Pinpoint the cell where the given text exists, returning its [x, y] midpoint coordinate. 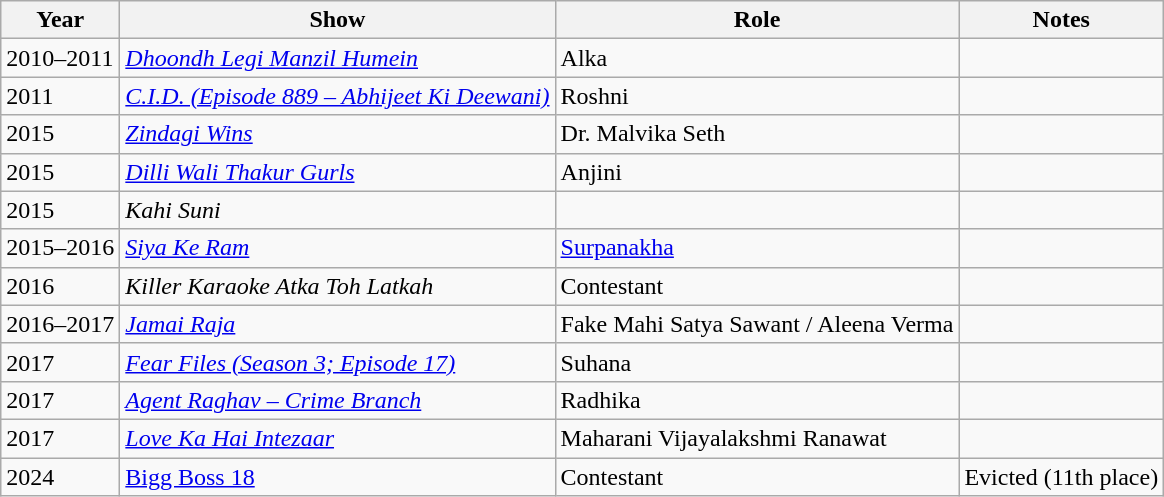
Killer Karaoke Atka Toh Latkah [338, 286]
C.I.D. (Episode 889 – Abhijeet Ki Deewani) [338, 96]
Suhana [757, 362]
Jamai Raja [338, 324]
2015–2016 [60, 248]
Year [60, 20]
Kahi Suni [338, 210]
2010–2011 [60, 58]
Dr. Malvika Seth [757, 134]
Dhoondh Legi Manzil Humein [338, 58]
Zindagi Wins [338, 134]
Siya Ke Ram [338, 248]
Bigg Boss 18 [338, 477]
2024 [60, 477]
Fake Mahi Satya Sawant / Aleena Verma [757, 324]
Evicted (11th place) [1062, 477]
Notes [1062, 20]
Love Ka Hai Intezaar [338, 438]
2011 [60, 96]
Show [338, 20]
2016 [60, 286]
2016–2017 [60, 324]
Role [757, 20]
Radhika [757, 400]
Anjini [757, 172]
Fear Files (Season 3; Episode 17) [338, 362]
Maharani Vijayalakshmi Ranawat [757, 438]
Surpanakha [757, 248]
Alka [757, 58]
Roshni [757, 96]
Agent Raghav – Crime Branch [338, 400]
Dilli Wali Thakur Gurls [338, 172]
